Scan for the cell matching the given text and deliver its (x, y) coordinate at center. 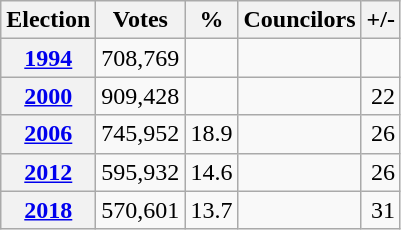
570,601 (140, 210)
745,952 (140, 134)
+/- (380, 20)
2012 (48, 172)
909,428 (140, 96)
Councilors (300, 20)
2000 (48, 96)
Votes (140, 20)
Election (48, 20)
595,932 (140, 172)
13.7 (212, 210)
2018 (48, 210)
14.6 (212, 172)
2006 (48, 134)
% (212, 20)
1994 (48, 58)
18.9 (212, 134)
22 (380, 96)
708,769 (140, 58)
31 (380, 210)
